For the text-containing cell, return its midpoint in (X, Y) coordinate format. 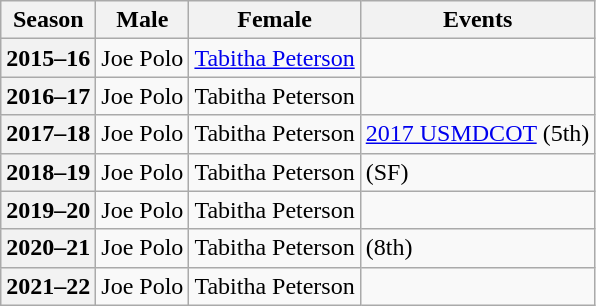
2020–21 (48, 248)
2017 USMDCOT (5th) (478, 134)
2015–16 (48, 58)
Female (274, 20)
2017–18 (48, 134)
2021–22 (48, 286)
2016–17 (48, 96)
2018–19 (48, 172)
Events (478, 20)
Male (142, 20)
(SF) (478, 172)
Season (48, 20)
2019–20 (48, 210)
(8th) (478, 248)
